For the text-containing cell, return its midpoint in (X, Y) coordinate format. 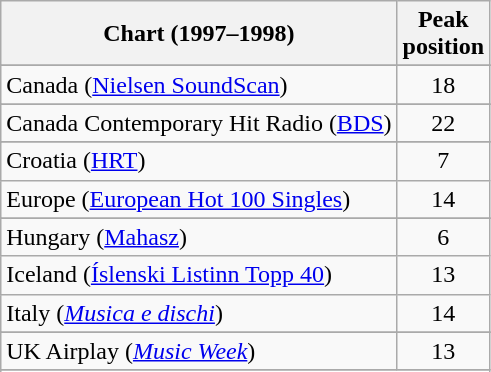
Italy (Musica e dischi) (199, 313)
7 (443, 161)
Iceland (Íslenski Listinn Topp 40) (199, 275)
6 (443, 237)
18 (443, 85)
UK Airplay (Music Week) (199, 351)
Canada Contemporary Hit Radio (BDS) (199, 123)
Hungary (Mahasz) (199, 237)
Peakposition (443, 34)
Europe (European Hot 100 Singles) (199, 199)
Chart (1997–1998) (199, 34)
22 (443, 123)
Canada (Nielsen SoundScan) (199, 85)
Croatia (HRT) (199, 161)
